Search for the cell housing the specified text and yield its (X, Y) center coordinate. 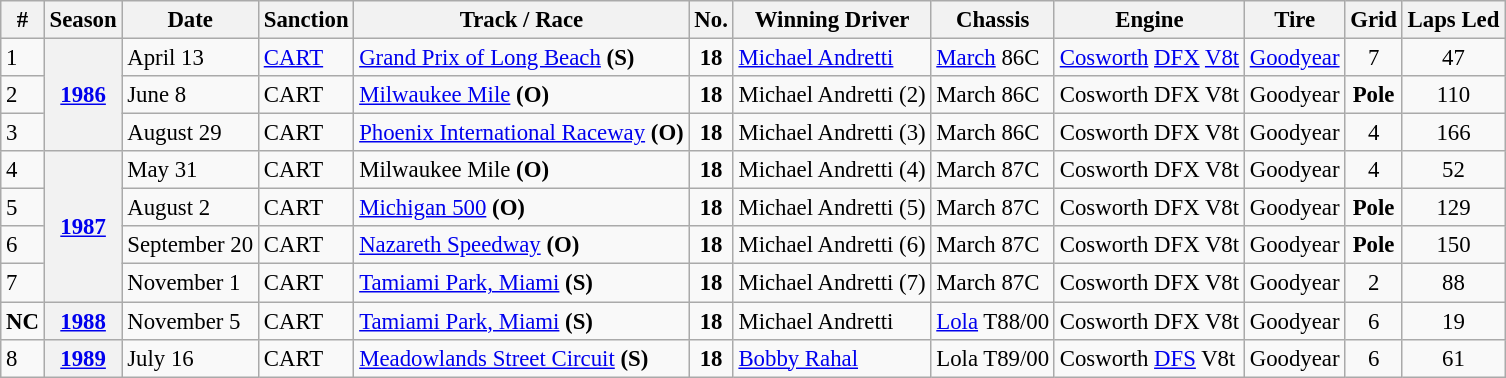
Grand Prix of Long Beach (S) (522, 58)
April 13 (190, 58)
19 (1453, 321)
September 20 (190, 245)
1986 (83, 96)
1 (23, 58)
Lola T88/00 (992, 321)
52 (1453, 170)
July 16 (190, 358)
No. (711, 20)
Cosworth DFS V8t (1149, 358)
Meadowlands Street Circuit (S) (522, 358)
Phoenix International Raceway (O) (522, 133)
Engine (1149, 20)
Michigan 500 (O) (522, 208)
Nazareth Speedway (O) (522, 245)
Grid (1374, 20)
Bobby Rahal (832, 358)
Chassis (992, 20)
Track / Race (522, 20)
Sanction (306, 20)
August 29 (190, 133)
Winning Driver (832, 20)
8 (23, 358)
November 5 (190, 321)
1988 (83, 321)
# (23, 20)
166 (1453, 133)
47 (1453, 58)
129 (1453, 208)
Date (190, 20)
1989 (83, 358)
Tire (1294, 20)
Michael Andretti (2) (832, 95)
August 2 (190, 208)
Michael Andretti (3) (832, 133)
June 8 (190, 95)
150 (1453, 245)
1987 (83, 226)
5 (23, 208)
Michael Andretti (4) (832, 170)
November 1 (190, 283)
Season (83, 20)
Laps Led (1453, 20)
61 (1453, 358)
3 (23, 133)
Lola T89/00 (992, 358)
110 (1453, 95)
Michael Andretti (6) (832, 245)
88 (1453, 283)
Michael Andretti (5) (832, 208)
May 31 (190, 170)
NC (23, 321)
Michael Andretti (7) (832, 283)
